Detect which cell encompasses the target text, then output its [x, y] center coordinate. 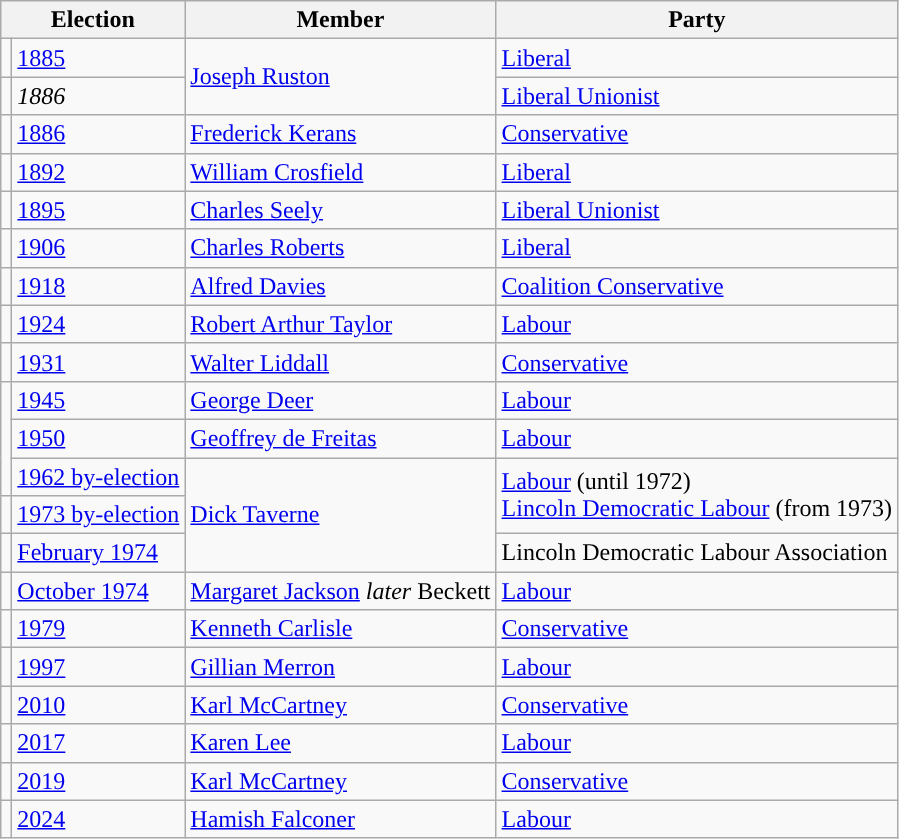
1885 [98, 58]
1997 [98, 667]
1892 [98, 172]
Kenneth Carlisle [340, 629]
1973 by-election [98, 515]
Dick Taverne [340, 515]
2019 [98, 781]
1950 [98, 438]
1962 by-election [98, 477]
Geoffrey de Freitas [340, 438]
Member [340, 20]
Alfred Davies [340, 286]
Charles Seely [340, 210]
February 1974 [98, 553]
2024 [98, 819]
Election [93, 20]
Gillian Merron [340, 667]
Karen Lee [340, 743]
Frederick Kerans [340, 134]
1918 [98, 286]
1906 [98, 248]
Robert Arthur Taylor [340, 324]
1895 [98, 210]
1979 [98, 629]
Charles Roberts [340, 248]
1931 [98, 362]
George Deer [340, 400]
Party [697, 20]
Joseph Ruston [340, 77]
2010 [98, 705]
1945 [98, 400]
Margaret Jackson later Beckett [340, 591]
Walter Liddall [340, 362]
Lincoln Democratic Labour Association [697, 553]
Hamish Falconer [340, 819]
Labour (until 1972)Lincoln Democratic Labour (from 1973) [697, 496]
1924 [98, 324]
William Crosfield [340, 172]
Coalition Conservative [697, 286]
October 1974 [98, 591]
2017 [98, 743]
